For the text-containing cell, return its midpoint in (x, y) coordinate format. 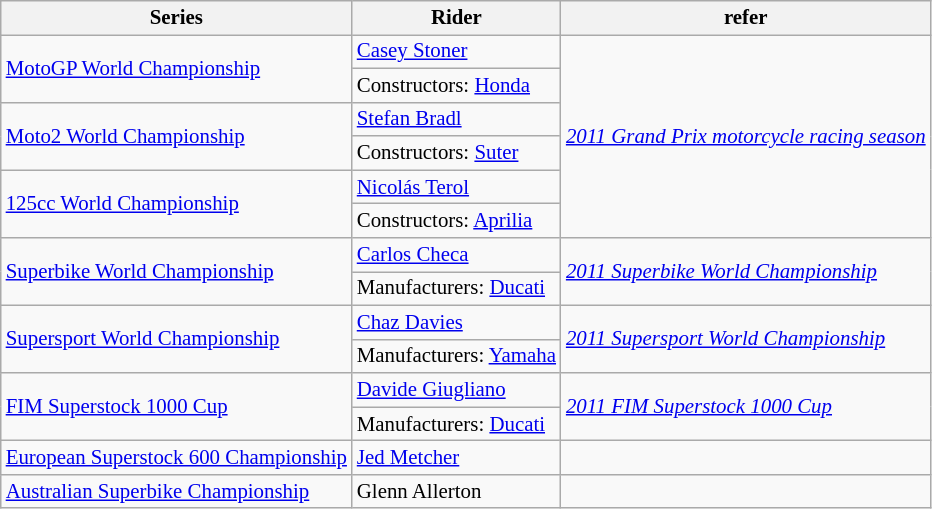
refer (746, 18)
Jed Metcher (456, 458)
Stefan Bradl (456, 119)
2011 Grand Prix motorcycle racing season (746, 136)
Casey Stoner (456, 51)
Chaz Davies (456, 322)
Series (176, 18)
2011 FIM Superstock 1000 Cup (746, 407)
Australian Superbike Championship (176, 491)
Constructors: Suter (456, 153)
European Superstock 600 Championship (176, 458)
Constructors: Aprilia (456, 221)
2011 Superbike World Championship (746, 272)
125cc World Championship (176, 204)
Nicolás Terol (456, 187)
Moto2 World Championship (176, 136)
Superbike World Championship (176, 272)
Rider (456, 18)
FIM Superstock 1000 Cup (176, 407)
Constructors: Honda (456, 85)
Manufacturers: Yamaha (456, 356)
Davide Giugliano (456, 390)
Supersport World Championship (176, 339)
Glenn Allerton (456, 491)
MotoGP World Championship (176, 68)
Carlos Checa (456, 255)
2011 Supersport World Championship (746, 339)
